Extract the (X, Y) coordinate from the center of the cell holding the provided text.  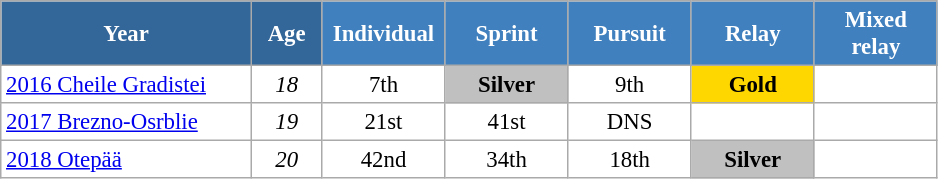
Sprint (506, 34)
Gold (752, 85)
9th (630, 85)
Individual (384, 34)
2018 Otepää (126, 160)
2016 Cheile Gradistei (126, 85)
21st (384, 122)
34th (506, 160)
18th (630, 160)
41st (506, 122)
Age (286, 34)
18 (286, 85)
19 (286, 122)
Pursuit (630, 34)
DNS (630, 122)
Relay (752, 34)
2017 Brezno-Osrblie (126, 122)
7th (384, 85)
20 (286, 160)
42nd (384, 160)
Year (126, 34)
Mixed relay (876, 34)
